Capture the cell that displays the provided text and extract its [X, Y] central coordinate. 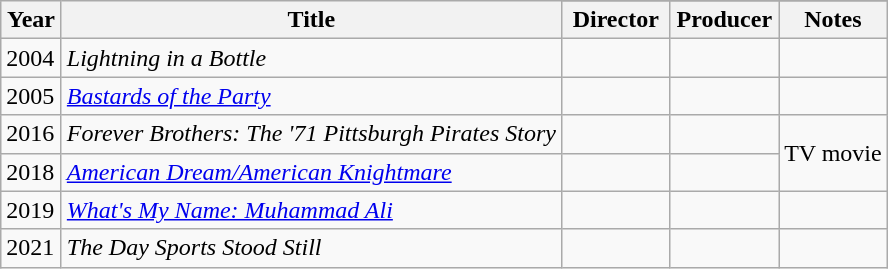
2021 [32, 248]
2005 [32, 96]
Lightning in a Bottle [311, 58]
Producer [724, 20]
2018 [32, 172]
What's My Name: Muhammad Ali [311, 210]
Year [32, 20]
Bastards of the Party [311, 96]
Title [311, 20]
Director [616, 20]
The Day Sports Stood Still [311, 248]
American Dream/American Knightmare [311, 172]
Forever Brothers: The '71 Pittsburgh Pirates Story [311, 134]
Notes [834, 20]
2019 [32, 210]
2004 [32, 58]
TV movie [834, 153]
2016 [32, 134]
